Extract the (x, y) coordinate from the center of the cell holding the provided text.  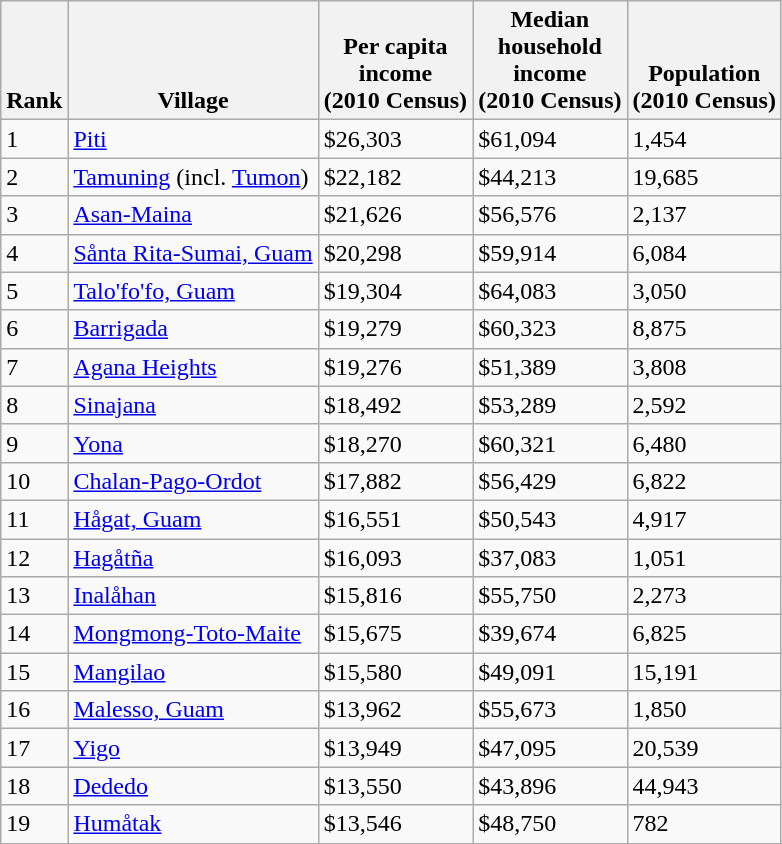
$22,182 (395, 177)
11 (34, 519)
Rank (34, 60)
Per capita income (2010 Census) (395, 60)
Yona (193, 443)
$13,546 (395, 824)
$60,323 (550, 329)
6,825 (704, 634)
Inalåhan (193, 596)
$15,675 (395, 634)
1,850 (704, 710)
1,454 (704, 139)
6,084 (704, 253)
$49,091 (550, 672)
$55,673 (550, 710)
2 (34, 177)
$15,580 (395, 672)
10 (34, 481)
$18,270 (395, 443)
$13,962 (395, 710)
Humåtak (193, 824)
$19,304 (395, 291)
Dededo (193, 786)
$37,083 (550, 557)
7 (34, 367)
$21,626 (395, 215)
$50,543 (550, 519)
$43,896 (550, 786)
$26,303 (395, 139)
15,191 (704, 672)
2,273 (704, 596)
8 (34, 405)
$64,083 (550, 291)
44,943 (704, 786)
9 (34, 443)
$19,276 (395, 367)
$17,882 (395, 481)
$53,289 (550, 405)
Barrigada (193, 329)
2,137 (704, 215)
782 (704, 824)
3 (34, 215)
Sånta Rita-Sumai, Guam (193, 253)
3,050 (704, 291)
18 (34, 786)
Hågat, Guam (193, 519)
Agana Heights (193, 367)
6,480 (704, 443)
$61,094 (550, 139)
6 (34, 329)
$48,750 (550, 824)
14 (34, 634)
Medianhousehold income(2010 Census) (550, 60)
$20,298 (395, 253)
Talo'fo'fo, Guam (193, 291)
$15,816 (395, 596)
15 (34, 672)
5 (34, 291)
3,808 (704, 367)
19 (34, 824)
13 (34, 596)
Hagåtña (193, 557)
17 (34, 748)
$16,551 (395, 519)
Mongmong-Toto-Maite (193, 634)
Population (2010 Census) (704, 60)
Chalan-Pago-Ordot (193, 481)
Asan-Maina (193, 215)
20,539 (704, 748)
$59,914 (550, 253)
$47,095 (550, 748)
19,685 (704, 177)
$56,576 (550, 215)
Sinajana (193, 405)
$13,550 (395, 786)
$39,674 (550, 634)
$19,279 (395, 329)
Yigo (193, 748)
$56,429 (550, 481)
$60,321 (550, 443)
$55,750 (550, 596)
$44,213 (550, 177)
16 (34, 710)
4 (34, 253)
4,917 (704, 519)
$18,492 (395, 405)
$51,389 (550, 367)
12 (34, 557)
2,592 (704, 405)
1,051 (704, 557)
Village (193, 60)
$16,093 (395, 557)
Tamuning (incl. Tumon) (193, 177)
$13,949 (395, 748)
Piti (193, 139)
Mangilao (193, 672)
1 (34, 139)
6,822 (704, 481)
8,875 (704, 329)
Malesso, Guam (193, 710)
